Detect which cell encompasses the target text, then output its [x, y] center coordinate. 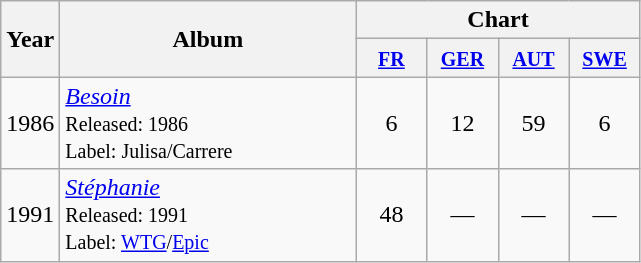
SWE [604, 58]
Chart [498, 20]
Album [208, 39]
GER [462, 58]
59 [534, 123]
Besoin Released: 1986 Label: Julisa/Carrere [208, 123]
12 [462, 123]
48 [392, 215]
Stéphanie Released: 1991 Label: WTG/Epic [208, 215]
AUT [534, 58]
Year [30, 39]
FR [392, 58]
1991 [30, 215]
1986 [30, 123]
